Determine the [X, Y] coordinate at the center of the cell enclosing the given text.  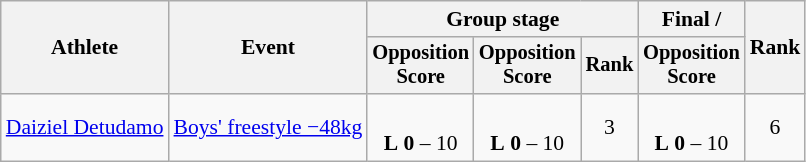
Athlete [85, 48]
Boys' freestyle −48kg [268, 128]
Event [268, 48]
3 [610, 128]
Final / [692, 19]
6 [776, 128]
Group stage [502, 19]
Daiziel Detudamo [85, 128]
